Determine the [x, y] coordinate at the center of the cell enclosing the given text.  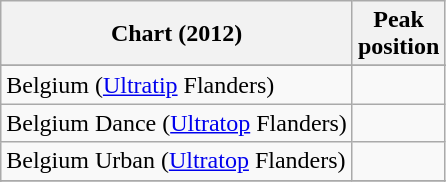
Chart (2012) [177, 34]
Belgium Dance (Ultratop Flanders) [177, 123]
Peakposition [398, 34]
Belgium Urban (Ultratop Flanders) [177, 161]
Belgium (Ultratip Flanders) [177, 85]
